Locate the cell with the specified text and output its [x, y] center coordinate. 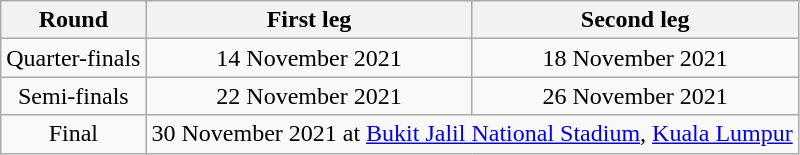
18 November 2021 [635, 58]
Final [74, 134]
30 November 2021 at Bukit Jalil National Stadium, Kuala Lumpur [472, 134]
Semi-finals [74, 96]
Second leg [635, 20]
26 November 2021 [635, 96]
Round [74, 20]
14 November 2021 [309, 58]
Quarter-finals [74, 58]
22 November 2021 [309, 96]
First leg [309, 20]
